Return the (x, y) coordinate for the center point of the cell that contains the specified text.  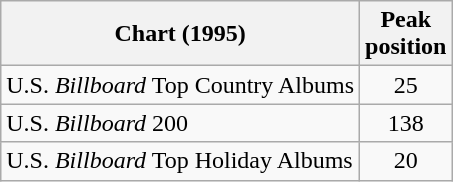
Chart (1995) (180, 34)
U.S. Billboard Top Holiday Albums (180, 161)
25 (406, 85)
U.S. Billboard 200 (180, 123)
20 (406, 161)
Peakposition (406, 34)
U.S. Billboard Top Country Albums (180, 85)
138 (406, 123)
